Return the [x, y] coordinate for the center point of the cell that contains the specified text.  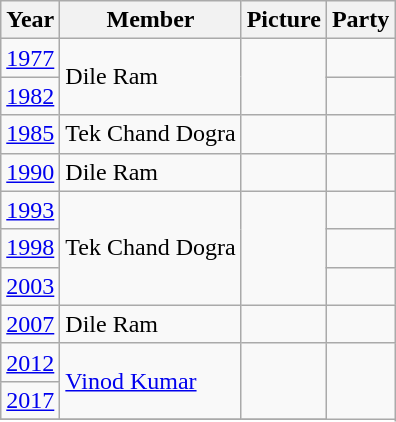
1985 [30, 134]
Party [360, 20]
1977 [30, 58]
2012 [30, 362]
2007 [30, 324]
Member [150, 20]
2003 [30, 286]
Picture [284, 20]
Year [30, 20]
2017 [30, 400]
1998 [30, 248]
1993 [30, 210]
Vinod Kumar [150, 381]
1990 [30, 172]
1982 [30, 96]
